Determine the [X, Y] coordinate at the center of the cell enclosing the given text.  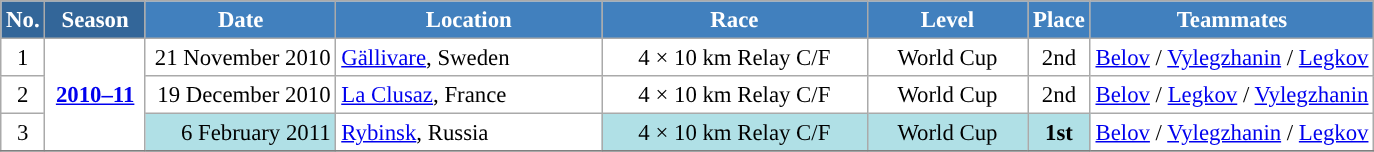
Season [95, 20]
19 December 2010 [240, 95]
Gällivare, Sweden [469, 58]
No. [23, 20]
La Clusaz, France [469, 95]
1 [23, 58]
2 [23, 95]
3 [23, 133]
6 February 2011 [240, 133]
Location [469, 20]
Teammates [1232, 20]
1st [1059, 133]
Rybinsk, Russia [469, 133]
Belov / Legkov / Vylegzhanin [1232, 95]
Race [735, 20]
Level [948, 20]
Place [1059, 20]
Date [240, 20]
21 November 2010 [240, 58]
2010–11 [95, 96]
